From the cell containing the given text, extract its center point as (x, y) coordinate. 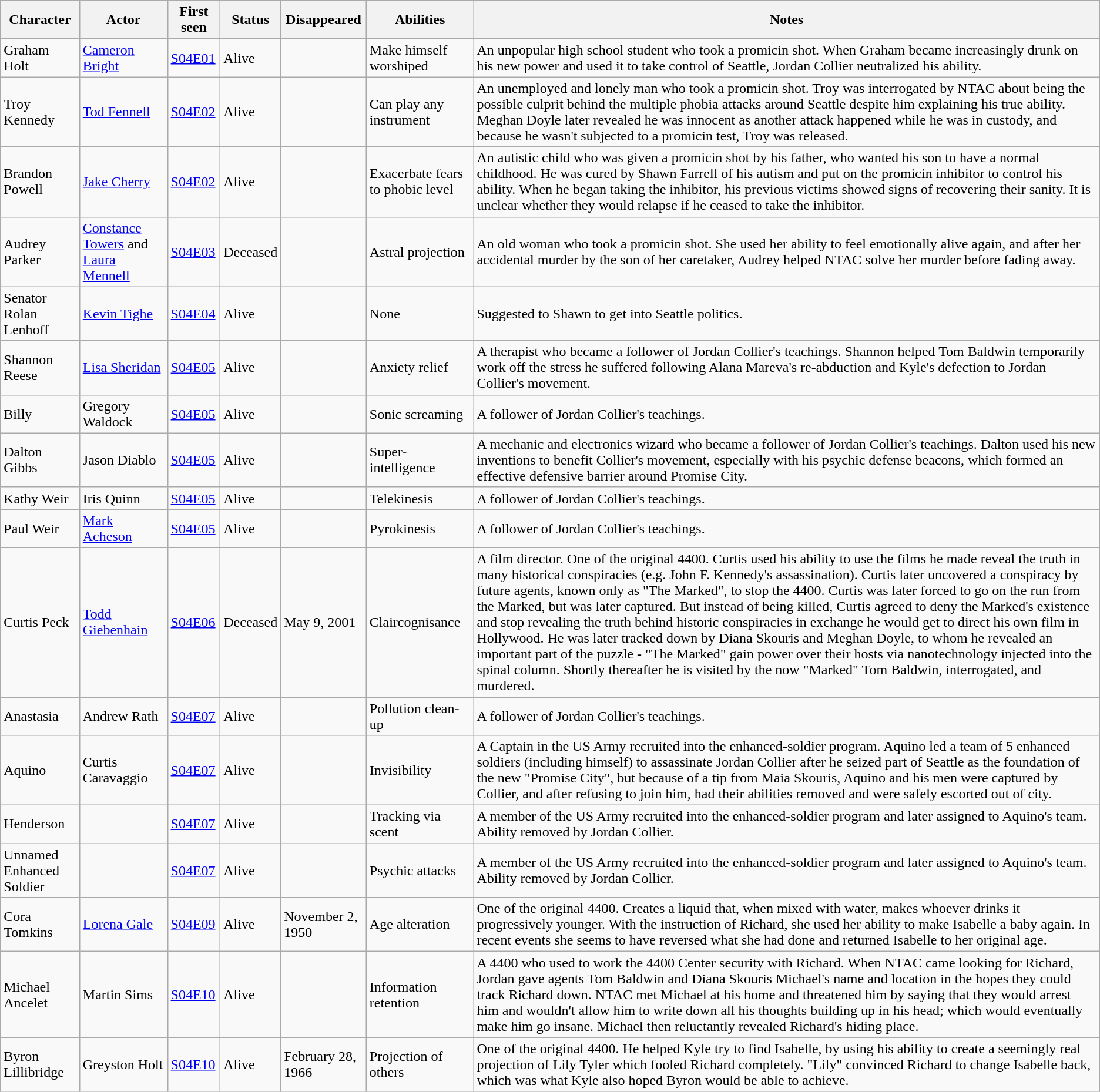
Super-intelligence (420, 460)
Cameron Bright (123, 58)
Todd Giebenhain (123, 622)
Andrew Rath (123, 715)
S04E03 (194, 251)
Abilities (420, 20)
S04E01 (194, 58)
Audrey Parker (40, 251)
Senator Rolan Lenhoff (40, 314)
Tod Fennell (123, 112)
Henderson (40, 825)
Exacerbate fears to phobic level (420, 182)
Brandon Powell (40, 182)
Graham Holt (40, 58)
Paul Weir (40, 529)
Psychic attacks (420, 871)
Disappeared (324, 20)
Jake Cherry (123, 182)
Telekinesis (420, 498)
Invisibility (420, 771)
S04E04 (194, 314)
S04E09 (194, 925)
Information retention (420, 994)
S04E06 (194, 622)
Character (40, 20)
Jason Diablo (123, 460)
Kevin Tighe (123, 314)
Claircognisance (420, 622)
Byron Lillibridge (40, 1064)
Shannon Reese (40, 368)
Projection of others (420, 1064)
Iris Quinn (123, 498)
Mark Acheson (123, 529)
Kathy Weir (40, 498)
Sonic screaming (420, 414)
Lorena Gale (123, 925)
Anxiety relief (420, 368)
Curtis Caravaggio (123, 771)
May 9, 2001 (324, 622)
Gregory Waldock (123, 414)
Dalton Gibbs (40, 460)
Cora Tomkins (40, 925)
Unnamed Enhanced Soldier (40, 871)
Pyrokinesis (420, 529)
February 28, 1966 (324, 1064)
Astral projection (420, 251)
November 2, 1950 (324, 925)
Constance Towers and Laura Mennell (123, 251)
Tracking via scent (420, 825)
Greyston Holt (123, 1064)
Pollution clean-up (420, 715)
Actor (123, 20)
Status (250, 20)
None (420, 314)
First seen (194, 20)
Suggested to Shawn to get into Seattle politics. (786, 314)
Billy (40, 414)
Martin Sims (123, 994)
Notes (786, 20)
Curtis Peck (40, 622)
Make himself worshiped (420, 58)
Troy Kennedy (40, 112)
Age alteration (420, 925)
Can play any instrument (420, 112)
Aquino (40, 771)
Anastasia (40, 715)
Lisa Sheridan (123, 368)
Michael Ancelet (40, 994)
